Determine the (x, y) coordinate at the center of the cell enclosing the given text.  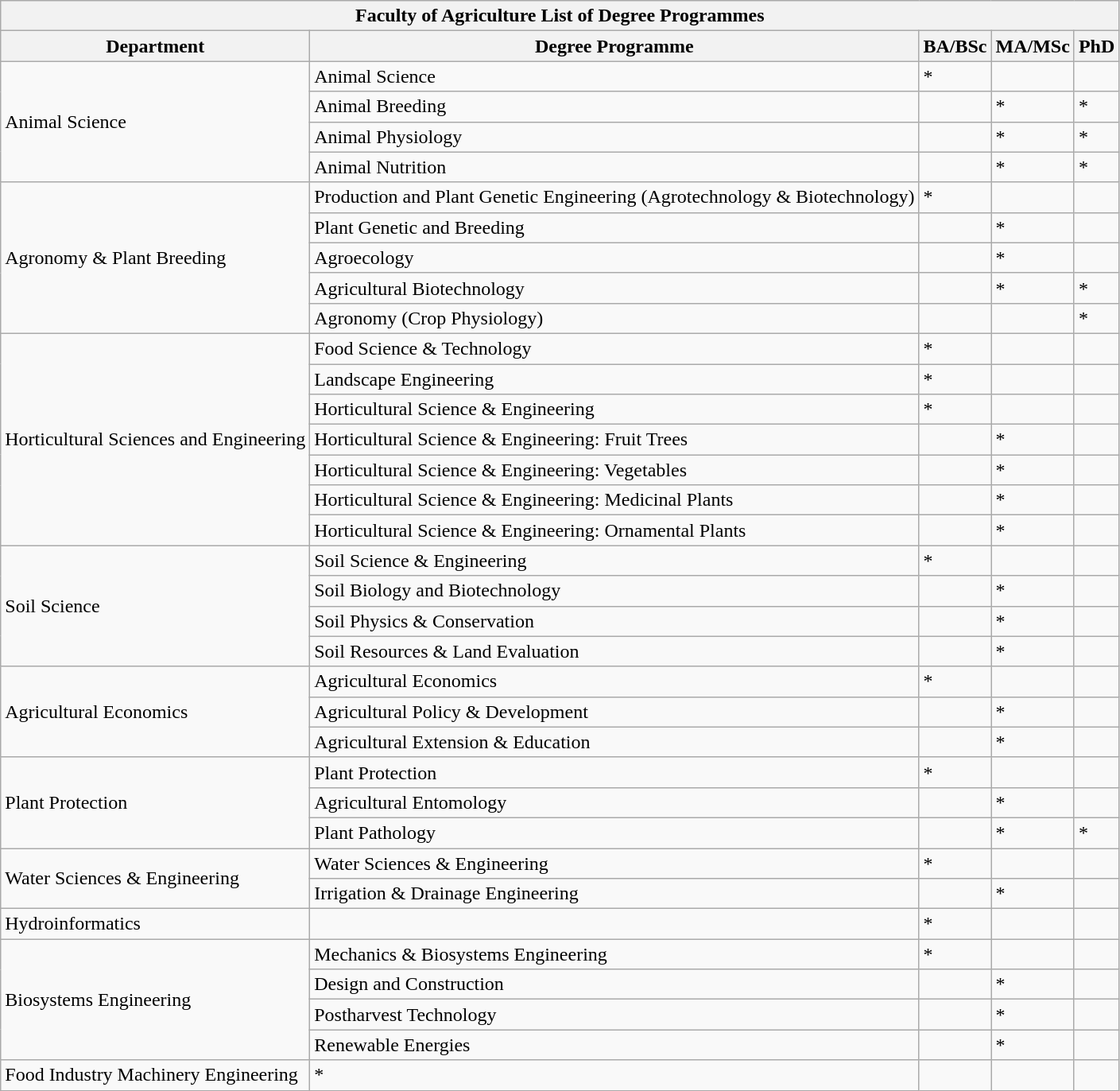
Faculty of Agriculture List of Degree Programmes (560, 16)
Design and Construction (614, 984)
Agronomy (Crop Physiology) (614, 318)
PhD (1096, 46)
Horticultural Science & Engineering (614, 410)
Postharvest Technology (614, 1015)
Soil Resources & Land Evaluation (614, 651)
Food Industry Machinery Engineering (156, 1075)
Animal Breeding (614, 107)
Soil Science & Engineering (614, 561)
Mechanics & Biosystems Engineering (614, 954)
Agricultural Entomology (614, 802)
Food Science & Technology (614, 348)
Biosystems Engineering (156, 1000)
Soil Science (156, 606)
Irrigation & Drainage Engineering (614, 894)
Landscape Engineering (614, 379)
Department (156, 46)
Soil Physics & Conservation (614, 621)
Animal Physiology (614, 137)
Horticultural Science & Engineering: Medicinal Plants (614, 500)
Agroecology (614, 258)
Hydroinformatics (156, 924)
Horticultural Sciences and Engineering (156, 439)
Agronomy & Plant Breeding (156, 258)
Animal Nutrition (614, 167)
Degree Programme (614, 46)
Agricultural Policy & Development (614, 712)
Horticultural Science & Engineering: Fruit Trees (614, 440)
Production and Plant Genetic Engineering (Agrotechnology & Biotechnology) (614, 197)
Plant Pathology (614, 833)
BA/BSc (955, 46)
Horticultural Science & Engineering: Vegetables (614, 470)
Horticultural Science & Engineering: Ornamental Plants (614, 530)
Renewable Energies (614, 1045)
Soil Biology and Biotechnology (614, 591)
MA/MSc (1033, 46)
Plant Genetic and Breeding (614, 227)
Agricultural Biotechnology (614, 288)
Agricultural Extension & Education (614, 742)
